Find where the given text appears and provide that cell's center as (x, y) coordinate. 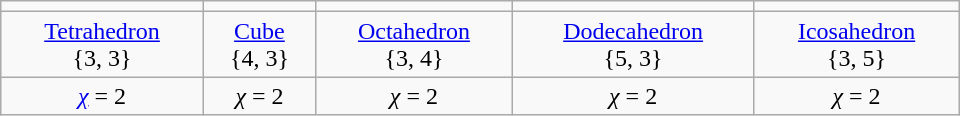
Cube{4, 3} (259, 44)
Octahedron{3, 4} (414, 44)
Tetrahedron{3, 3} (102, 44)
Dodecahedron{5, 3} (633, 44)
Icosahedron{3, 5} (856, 44)
